Capture the cell that displays the provided text and extract its (x, y) central coordinate. 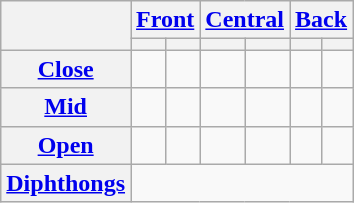
Close (66, 69)
Central (245, 20)
Open (66, 145)
Mid (66, 107)
Front (166, 20)
Diphthongs (66, 183)
Back (322, 20)
